Provide the (x, y) coordinate of the cell's center where the given text is located.  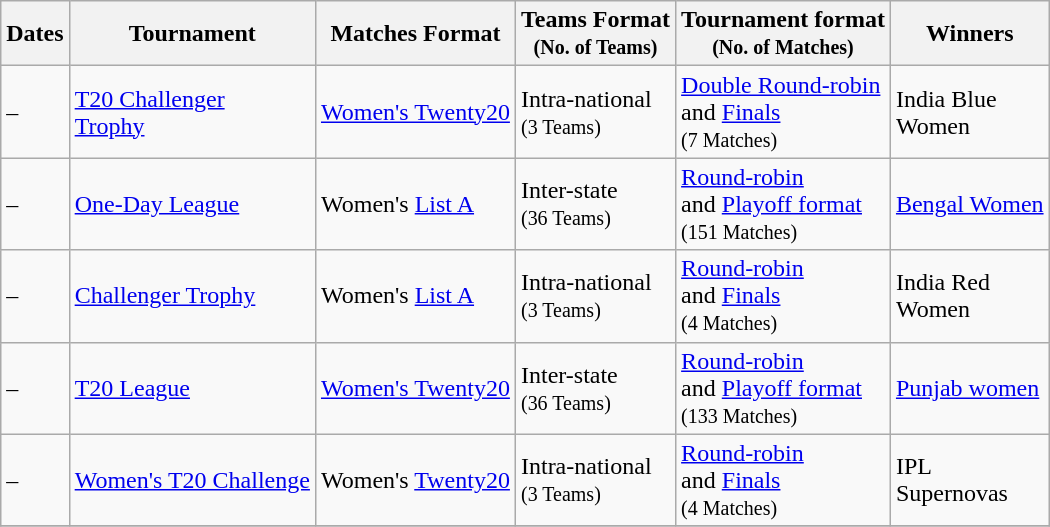
India BlueWomen (970, 112)
Round-robin and Playoff format(133 Matches) (784, 388)
Women's T20 Challenge (192, 480)
T20 ChallengerTrophy (192, 112)
Tournament format (No. of Matches) (784, 34)
IPLSupernovas (970, 480)
Challenger Trophy (192, 296)
T20 League (192, 388)
India RedWomen (970, 296)
Winners (970, 34)
Punjab women (970, 388)
Bengal Women (970, 204)
Round-robin and Playoff format(151 Matches) (784, 204)
Double Round-robin and Finals(7 Matches) (784, 112)
One-Day League (192, 204)
Matches Format (415, 34)
Teams Format (No. of Teams) (595, 34)
Tournament (192, 34)
Dates (35, 34)
